Extract the [X, Y] coordinate from the center of the cell holding the provided text.  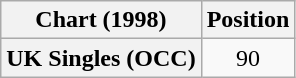
Position [248, 20]
UK Singles (OCC) [101, 58]
Chart (1998) [101, 20]
90 [248, 58]
